Output the (x, y) coordinate of the center of the cell containing the given text.  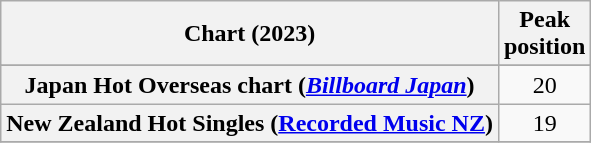
Peakposition (544, 34)
19 (544, 123)
New Zealand Hot Singles (Recorded Music NZ) (250, 123)
20 (544, 85)
Japan Hot Overseas chart (Billboard Japan) (250, 85)
Chart (2023) (250, 34)
